Capture the cell that displays the provided text and extract its [X, Y] central coordinate. 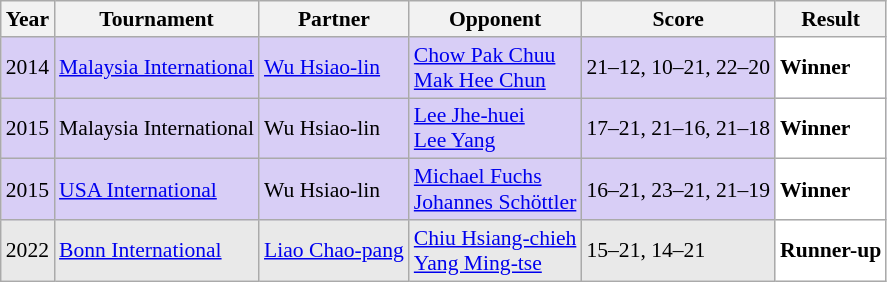
16–21, 23–21, 21–19 [678, 190]
Bonn International [156, 250]
17–21, 21–16, 21–18 [678, 128]
Opponent [496, 19]
Michael Fuchs Johannes Schöttler [496, 190]
Chiu Hsiang-chieh Yang Ming-tse [496, 250]
Year [28, 19]
21–12, 10–21, 22–20 [678, 68]
Liao Chao-pang [334, 250]
Lee Jhe-huei Lee Yang [496, 128]
2022 [28, 250]
15–21, 14–21 [678, 250]
Tournament [156, 19]
Result [830, 19]
Score [678, 19]
2014 [28, 68]
Chow Pak Chuu Mak Hee Chun [496, 68]
Partner [334, 19]
Runner-up [830, 250]
USA International [156, 190]
